Determine the [x, y] coordinate at the center of the cell enclosing the given text.  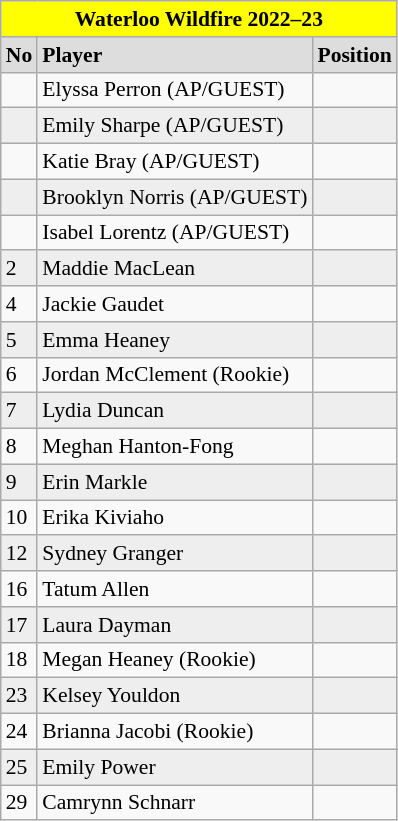
8 [20, 447]
5 [20, 340]
Katie Bray (AP/GUEST) [174, 162]
Lydia Duncan [174, 411]
23 [20, 696]
Maddie MacLean [174, 269]
Camrynn Schnarr [174, 803]
Laura Dayman [174, 625]
Emily Power [174, 767]
Kelsey Youldon [174, 696]
Sydney Granger [174, 554]
Megan Heaney (Rookie) [174, 660]
Jordan McClement (Rookie) [174, 375]
6 [20, 375]
18 [20, 660]
Emma Heaney [174, 340]
4 [20, 304]
Waterloo Wildfire 2022–23 [199, 19]
Emily Sharpe (AP/GUEST) [174, 126]
Erika Kiviaho [174, 518]
24 [20, 732]
25 [20, 767]
Meghan Hanton-Fong [174, 447]
Position [354, 55]
10 [20, 518]
7 [20, 411]
Brooklyn Norris (AP/GUEST) [174, 197]
Tatum Allen [174, 589]
Brianna Jacobi (Rookie) [174, 732]
Isabel Lorentz (AP/GUEST) [174, 233]
Elyssa Perron (AP/GUEST) [174, 90]
12 [20, 554]
Erin Markle [174, 482]
29 [20, 803]
2 [20, 269]
9 [20, 482]
16 [20, 589]
No [20, 55]
17 [20, 625]
Jackie Gaudet [174, 304]
Player [174, 55]
